Detect which cell encompasses the target text, then output its (x, y) center coordinate. 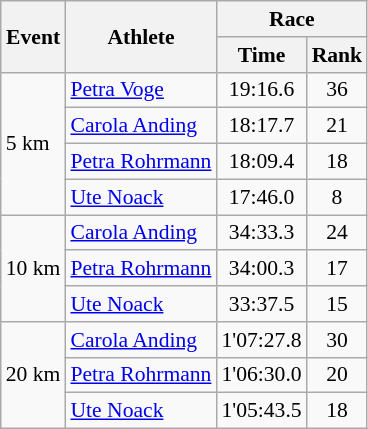
1'06:30.0 (261, 375)
33:37.5 (261, 304)
10 km (34, 268)
1'05:43.5 (261, 411)
17:46.0 (261, 197)
18:09.4 (261, 162)
15 (338, 304)
1'07:27.8 (261, 340)
19:16.6 (261, 90)
17 (338, 269)
Rank (338, 55)
20 (338, 375)
Event (34, 36)
5 km (34, 143)
21 (338, 126)
24 (338, 233)
34:00.3 (261, 269)
8 (338, 197)
Time (261, 55)
36 (338, 90)
Petra Voge (140, 90)
30 (338, 340)
18:17.7 (261, 126)
20 km (34, 376)
34:33.3 (261, 233)
Athlete (140, 36)
Race (292, 19)
